Output the (x, y) coordinate of the center of the cell containing the given text.  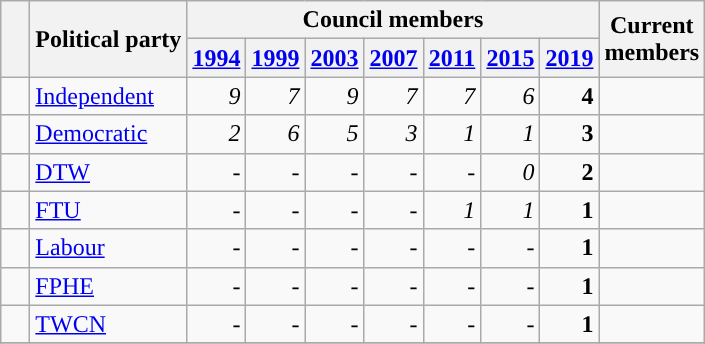
0 (510, 172)
2007 (394, 58)
1994 (216, 58)
Democratic (108, 134)
Political party (108, 39)
DTW (108, 172)
FPHE (108, 286)
2015 (510, 58)
4 (570, 96)
Council members (393, 20)
5 (334, 134)
TWCN (108, 324)
Independent (108, 96)
2003 (334, 58)
FTU (108, 210)
Labour (108, 248)
2019 (570, 58)
1999 (276, 58)
2011 (452, 58)
Currentmembers (652, 39)
